Pinpoint the cell where the given text exists, returning its [X, Y] midpoint coordinate. 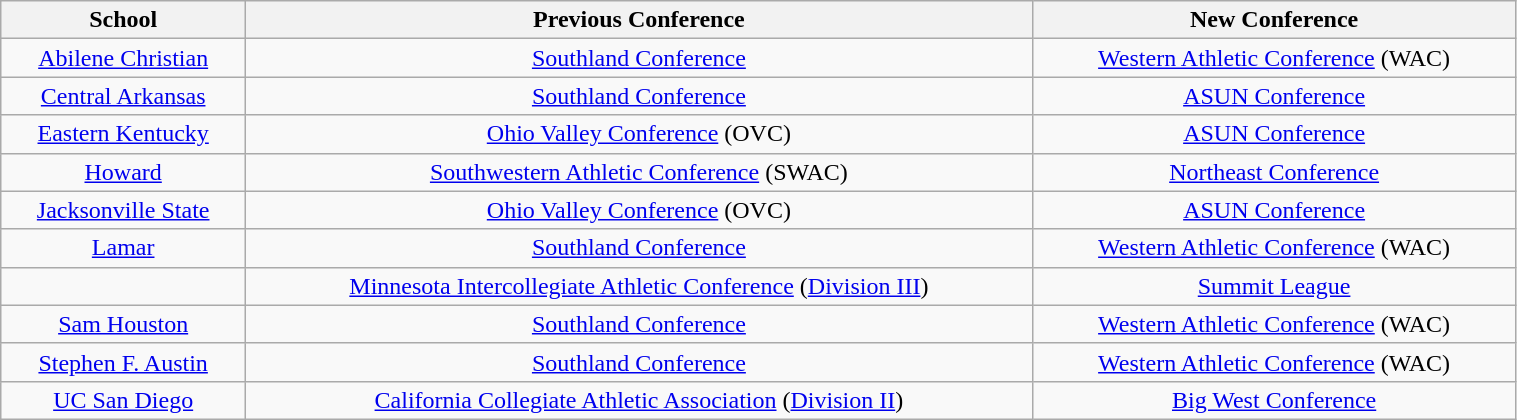
Central Arkansas [124, 96]
Northeast Conference [1274, 172]
UC San Diego [124, 400]
Minnesota Intercollegiate Athletic Conference (Division III) [640, 286]
Big West Conference [1274, 400]
Eastern Kentucky [124, 134]
Summit League [1274, 286]
Previous Conference [640, 20]
California Collegiate Athletic Association (Division II) [640, 400]
Sam Houston [124, 324]
Stephen F. Austin [124, 362]
School [124, 20]
Howard [124, 172]
Southwestern Athletic Conference (SWAC) [640, 172]
Abilene Christian [124, 58]
Lamar [124, 248]
Jacksonville State [124, 210]
New Conference [1274, 20]
